Return the [X, Y] coordinate for the center point of the cell that contains the specified text.  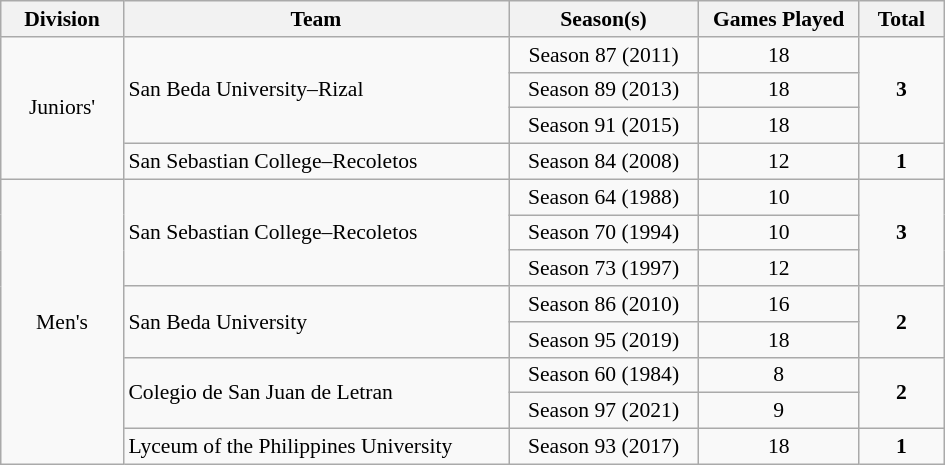
Season 93 (2017) [603, 447]
Season 87 (2011) [603, 55]
Season 73 (1997) [603, 269]
Lyceum of the Philippines University [316, 447]
San Beda University–Rizal [316, 90]
16 [779, 304]
Season 89 (2013) [603, 90]
Season 95 (2019) [603, 340]
Games Played [779, 19]
9 [779, 411]
Total [902, 19]
Colegio de San Juan de Letran [316, 392]
Season(s) [603, 19]
Season 86 (2010) [603, 304]
Season 91 (2015) [603, 126]
Season 84 (2008) [603, 162]
Juniors' [62, 108]
Season 64 (1988) [603, 197]
8 [779, 375]
Season 60 (1984) [603, 375]
Season 70 (1994) [603, 233]
San Beda University [316, 322]
Team [316, 19]
Men's [62, 322]
Season 97 (2021) [603, 411]
Division [62, 19]
